Capture the cell that displays the provided text and extract its [x, y] central coordinate. 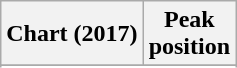
Chart (2017) [72, 34]
Peakposition [189, 34]
